Locate the cell with the specified text and output its [x, y] center coordinate. 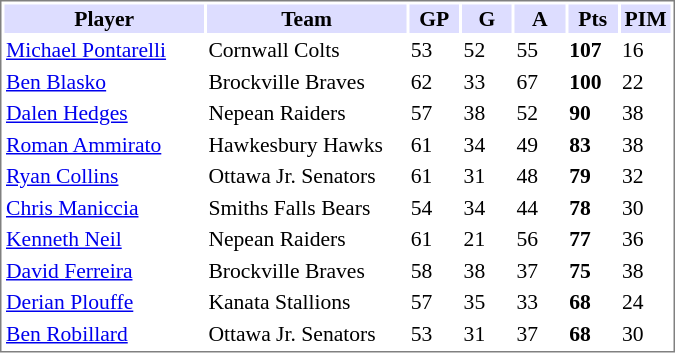
44 [540, 208]
Derian Plouffe [104, 302]
Dalen Hedges [104, 113]
62 [434, 82]
58 [434, 270]
83 [593, 144]
77 [593, 239]
22 [646, 82]
79 [593, 176]
Smiths Falls Bears [306, 208]
78 [593, 208]
Hawkesbury Hawks [306, 144]
54 [434, 208]
32 [646, 176]
100 [593, 82]
35 [487, 302]
Pts [593, 18]
49 [540, 144]
David Ferreira [104, 270]
Player [104, 18]
Ben Blasko [104, 82]
G [487, 18]
16 [646, 50]
Ryan Collins [104, 176]
Cornwall Colts [306, 50]
GP [434, 18]
Chris Maniccia [104, 208]
56 [540, 239]
PIM [646, 18]
Michael Pontarelli [104, 50]
36 [646, 239]
Ben Robillard [104, 334]
Roman Ammirato [104, 144]
A [540, 18]
67 [540, 82]
Team [306, 18]
107 [593, 50]
21 [487, 239]
90 [593, 113]
55 [540, 50]
75 [593, 270]
24 [646, 302]
Kanata Stallions [306, 302]
Kenneth Neil [104, 239]
48 [540, 176]
